For the text-containing cell, return its midpoint in (X, Y) coordinate format. 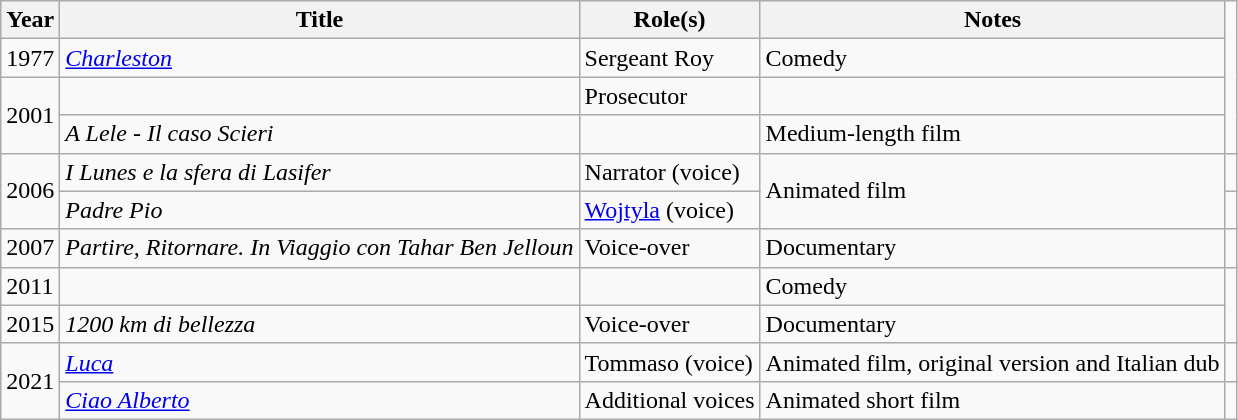
Ciao Alberto (320, 400)
2021 (30, 381)
Animated film, original version and Italian dub (992, 362)
2006 (30, 191)
Narrator (voice) (670, 172)
1200 km di bellezza (320, 324)
A Lele - Il caso Scieri (320, 134)
Additional voices (670, 400)
I Lunes e la sfera di Lasifer (320, 172)
2007 (30, 248)
Notes (992, 20)
Padre Pio (320, 210)
Sergeant Roy (670, 58)
Medium-length film (992, 134)
Wojtyla (voice) (670, 210)
Tommaso (voice) (670, 362)
2011 (30, 286)
Animated short film (992, 400)
Role(s) (670, 20)
2001 (30, 115)
Year (30, 20)
Charleston (320, 58)
Animated film (992, 191)
Luca (320, 362)
2015 (30, 324)
Prosecutor (670, 96)
Title (320, 20)
1977 (30, 58)
Partire, Ritornare. In Viaggio con Tahar Ben Jelloun (320, 248)
